From the cell containing the given text, extract its center point as (x, y) coordinate. 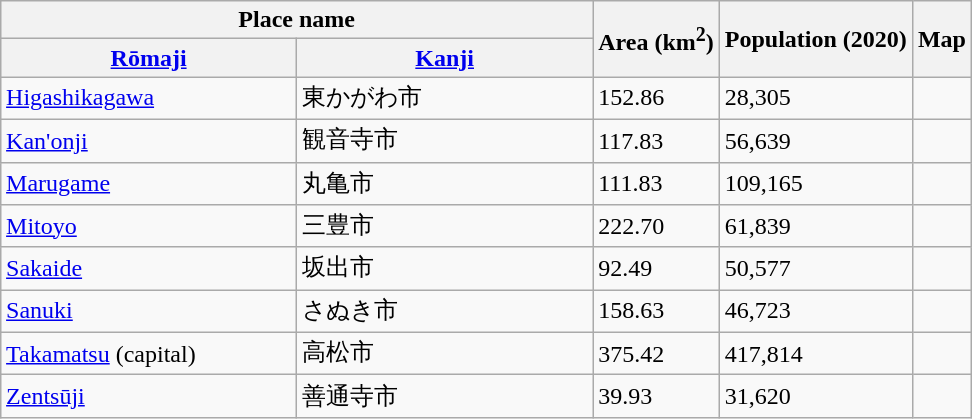
Sakaide (149, 268)
Area (km2) (656, 39)
丸亀市 (445, 184)
Mitoyo (149, 226)
Kan'onji (149, 140)
222.70 (656, 226)
61,839 (816, 226)
善通寺市 (445, 396)
Kanji (445, 58)
158.63 (656, 312)
417,814 (816, 354)
Higashikagawa (149, 98)
117.83 (656, 140)
109,165 (816, 184)
三豊市 (445, 226)
39.93 (656, 396)
坂出市 (445, 268)
56,639 (816, 140)
152.86 (656, 98)
Sanuki (149, 312)
50,577 (816, 268)
92.49 (656, 268)
31,620 (816, 396)
28,305 (816, 98)
Population (2020) (816, 39)
46,723 (816, 312)
111.83 (656, 184)
Takamatsu (capital) (149, 354)
高松市 (445, 354)
375.42 (656, 354)
Map (942, 39)
Zentsūji (149, 396)
観音寺市 (445, 140)
東かがわ市 (445, 98)
さぬき市 (445, 312)
Marugame (149, 184)
Place name (297, 20)
Rōmaji (149, 58)
